Return (x, y) of the center of cell containing provided text 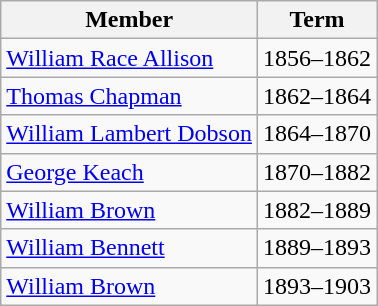
William Race Allison (130, 58)
1856–1862 (316, 58)
Thomas Chapman (130, 96)
Term (316, 20)
1870–1882 (316, 172)
George Keach (130, 172)
1862–1864 (316, 96)
1889–1893 (316, 248)
1893–1903 (316, 286)
1864–1870 (316, 134)
1882–1889 (316, 210)
William Lambert Dobson (130, 134)
Member (130, 20)
William Bennett (130, 248)
